Return the (x, y) coordinate for the center point of the cell that contains the specified text.  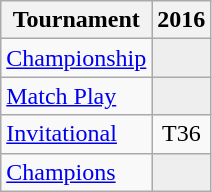
T36 (182, 134)
Championship (76, 58)
Champions (76, 172)
Invitational (76, 134)
Match Play (76, 96)
2016 (182, 20)
Tournament (76, 20)
